From the cell containing the given text, extract its center point as [x, y] coordinate. 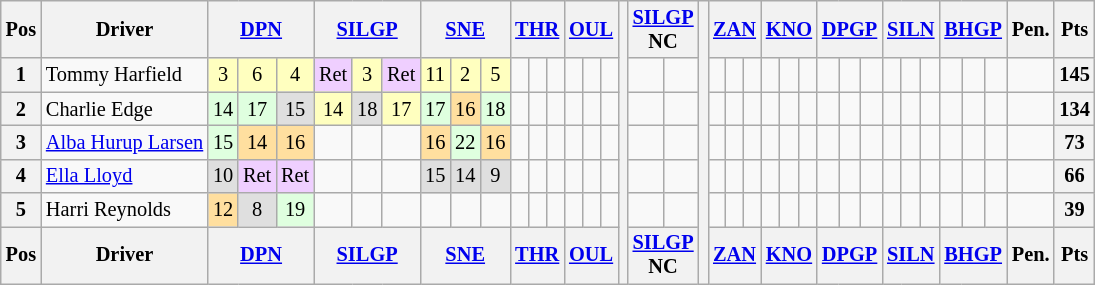
Harri Reynolds [124, 210]
19 [295, 210]
145 [1074, 75]
73 [1074, 142]
22 [465, 142]
Ella Lloyd [124, 176]
10 [223, 176]
11 [435, 75]
66 [1074, 176]
12 [223, 210]
8 [257, 210]
134 [1074, 109]
1 [21, 75]
6 [257, 75]
9 [495, 176]
Alba Hurup Larsen [124, 142]
39 [1074, 210]
Tommy Harfield [124, 75]
Charlie Edge [124, 109]
